Determine the (x, y) coordinate at the center of the cell enclosing the given text.  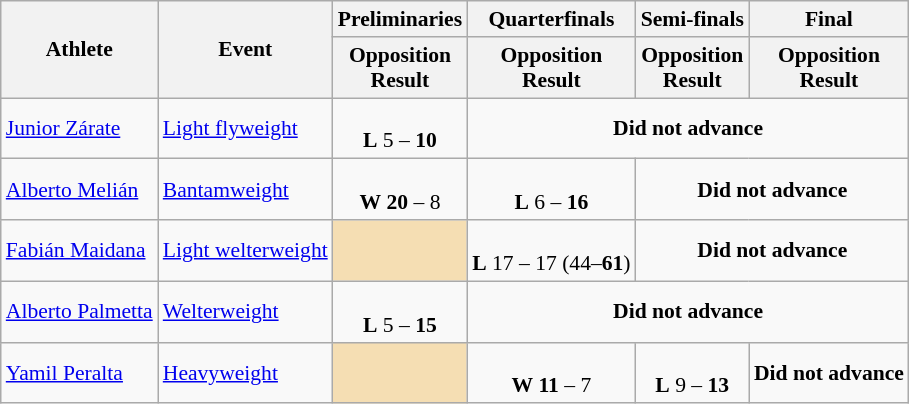
Welterweight (246, 312)
Alberto Melián (80, 190)
W 20 – 8 (400, 190)
Junior Zárate (80, 128)
L 17 – 17 (44–61) (551, 250)
Event (246, 50)
Final (829, 19)
Bantamweight (246, 190)
Light welterweight (246, 250)
L 9 – 13 (692, 372)
L 5 – 10 (400, 128)
Athlete (80, 50)
L 6 – 16 (551, 190)
Semi-finals (692, 19)
Light flyweight (246, 128)
L 5 – 15 (400, 312)
Alberto Palmetta (80, 312)
Fabián Maidana (80, 250)
Yamil Peralta (80, 372)
Heavyweight (246, 372)
Quarterfinals (551, 19)
W 11 – 7 (551, 372)
Preliminaries (400, 19)
